Output the (x, y) coordinate of the center of the cell containing the given text.  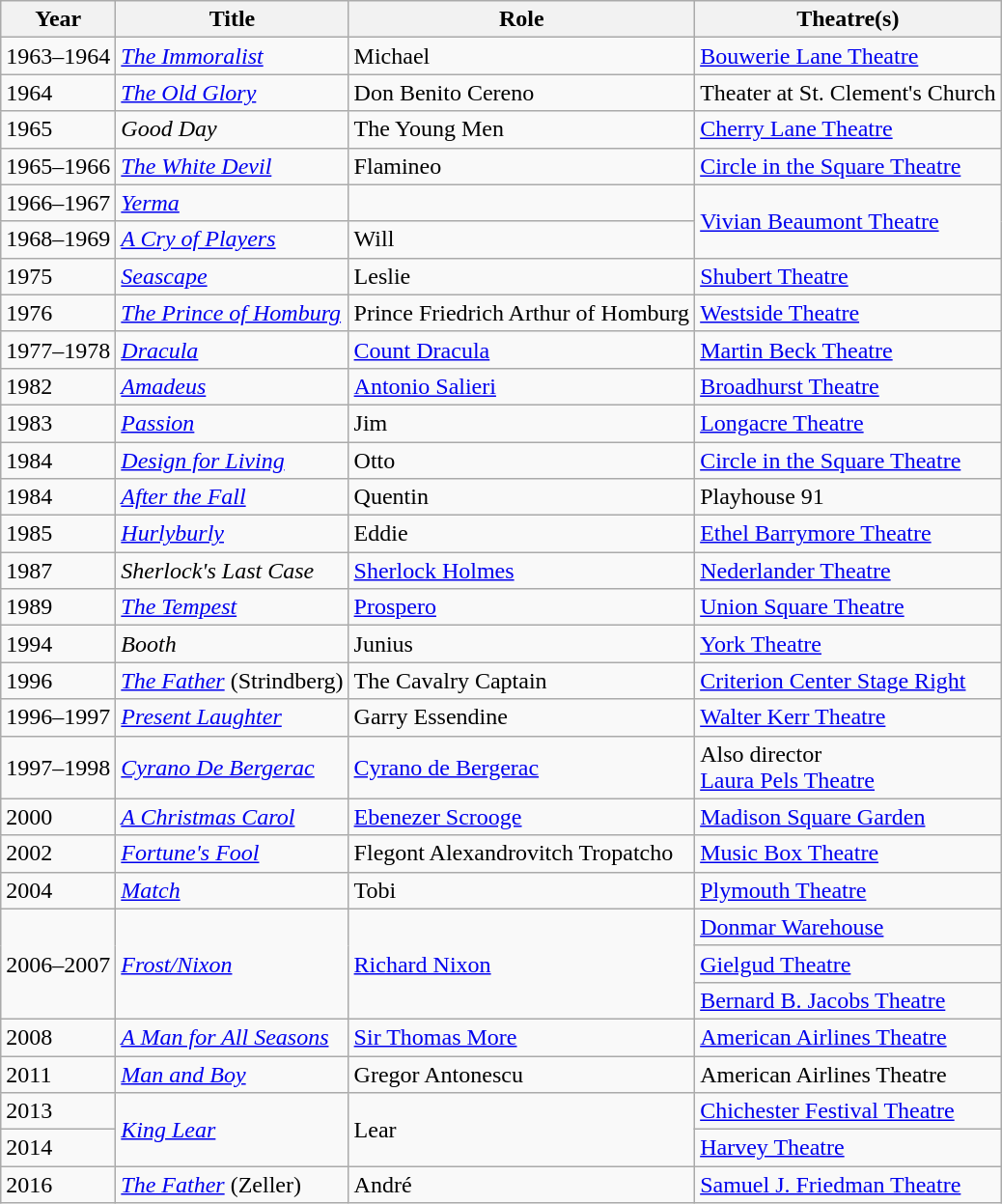
Year (58, 19)
Seascape (232, 276)
Fortune's Fool (232, 854)
Westside Theatre (848, 313)
André (521, 1185)
Madison Square Garden (848, 817)
After the Fall (232, 497)
1964 (58, 93)
Cherry Lane Theatre (848, 129)
Cyrano de Bergerac (521, 767)
A Christmas Carol (232, 817)
A Man for All Seasons (232, 1037)
1989 (58, 607)
1965 (58, 129)
The Young Men (521, 129)
The White Devil (232, 166)
Design for Living (232, 461)
Ethel Barrymore Theatre (848, 534)
Bernard B. Jacobs Theatre (848, 1000)
Union Square Theatre (848, 607)
1983 (58, 423)
Plymouth Theatre (848, 890)
1977–1978 (58, 350)
Gielgud Theatre (848, 964)
Good Day (232, 129)
Will (521, 239)
Theatre(s) (848, 19)
Booth (232, 644)
The Old Glory (232, 93)
York Theatre (848, 644)
2016 (58, 1185)
A Cry of Players (232, 239)
King Lear (232, 1130)
1966–1967 (58, 203)
2000 (58, 817)
Garry Essendine (521, 717)
Man and Boy (232, 1075)
Jim (521, 423)
Otto (521, 461)
2002 (58, 854)
Martin Beck Theatre (848, 350)
2011 (58, 1075)
Broadhurst Theatre (848, 386)
Bouwerie Lane Theatre (848, 56)
Music Box Theatre (848, 854)
1963–1964 (58, 56)
Gregor Antonescu (521, 1075)
Antonio Salieri (521, 386)
Also directorLaura Pels Theatre (848, 767)
Sir Thomas More (521, 1037)
Quentin (521, 497)
Criterion Center Stage Right (848, 681)
1996 (58, 681)
Ebenezer Scrooge (521, 817)
Cyrano De Bergerac (232, 767)
1965–1966 (58, 166)
1968–1969 (58, 239)
Hurlyburly (232, 534)
2014 (58, 1148)
Michael (521, 56)
Tobi (521, 890)
Sherlock Holmes (521, 571)
Theater at St. Clement's Church (848, 93)
Playhouse 91 (848, 497)
The Father (Strindberg) (232, 681)
Samuel J. Friedman Theatre (848, 1185)
Amadeus (232, 386)
Longacre Theatre (848, 423)
2013 (58, 1111)
Role (521, 19)
Passion (232, 423)
1997–1998 (58, 767)
The Immoralist (232, 56)
Richard Nixon (521, 964)
Flamineo (521, 166)
Harvey Theatre (848, 1148)
2006–2007 (58, 964)
Prospero (521, 607)
Walter Kerr Theatre (848, 717)
Donmar Warehouse (848, 927)
The Cavalry Captain (521, 681)
The Prince of Homburg (232, 313)
Leslie (521, 276)
Sherlock's Last Case (232, 571)
1996–1997 (58, 717)
Dracula (232, 350)
Nederlander Theatre (848, 571)
Don Benito Cereno (521, 93)
1976 (58, 313)
2004 (58, 890)
Flegont Alexandrovitch Tropatcho (521, 854)
1982 (58, 386)
Frost/Nixon (232, 964)
Junius (521, 644)
The Tempest (232, 607)
Title (232, 19)
1987 (58, 571)
Chichester Festival Theatre (848, 1111)
Lear (521, 1130)
The Father (Zeller) (232, 1185)
1985 (58, 534)
Count Dracula (521, 350)
Shubert Theatre (848, 276)
Match (232, 890)
Vivian Beaumont Theatre (848, 221)
Present Laughter (232, 717)
Eddie (521, 534)
Yerma (232, 203)
1975 (58, 276)
1994 (58, 644)
Prince Friedrich Arthur of Homburg (521, 313)
2008 (58, 1037)
